Output the [X, Y] coordinate of the center of the cell containing the given text.  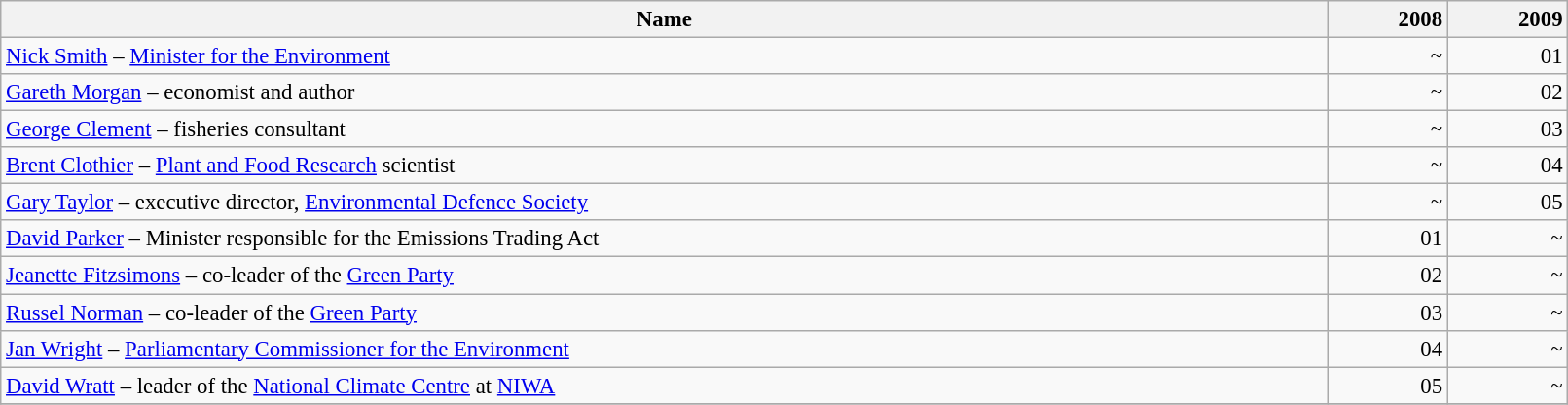
Brent Clothier – Plant and Food Research scientist [664, 166]
2009 [1507, 19]
Jeanette Fitzsimons – co-leader of the Green Party [664, 276]
2008 [1388, 19]
Name [664, 19]
Nick Smith – Minister for the Environment [664, 56]
Gareth Morgan – economist and author [664, 92]
George Clement – fisheries consultant [664, 129]
David Parker – Minister responsible for the Emissions Trading Act [664, 239]
Gary Taylor – executive director, Environmental Defence Society [664, 202]
David Wratt – leader of the National Climate Centre at NIWA [664, 386]
Jan Wright – Parliamentary Commissioner for the Environment [664, 349]
Russel Norman – co-leader of the Green Party [664, 313]
